Detect which cell encompasses the target text, then output its (x, y) center coordinate. 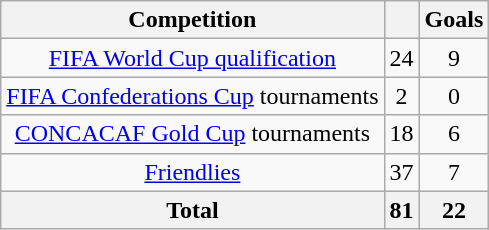
7 (454, 172)
24 (402, 58)
6 (454, 134)
0 (454, 96)
9 (454, 58)
Total (192, 210)
CONCACAF Gold Cup tournaments (192, 134)
Goals (454, 20)
Competition (192, 20)
2 (402, 96)
FIFA Confederations Cup tournaments (192, 96)
22 (454, 210)
81 (402, 210)
Friendlies (192, 172)
18 (402, 134)
37 (402, 172)
FIFA World Cup qualification (192, 58)
